Provide the (x, y) coordinate of the cell's center where the given text is located.  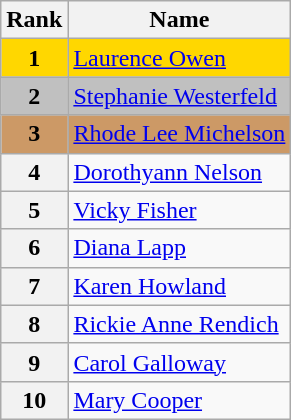
8 (34, 324)
Mary Cooper (180, 400)
9 (34, 362)
Stephanie Westerfeld (180, 96)
Rank (34, 20)
Dorothyann Nelson (180, 172)
Karen Howland (180, 286)
5 (34, 210)
3 (34, 134)
7 (34, 286)
Carol Galloway (180, 362)
Rickie Anne Rendich (180, 324)
Laurence Owen (180, 58)
10 (34, 400)
4 (34, 172)
1 (34, 58)
Diana Lapp (180, 248)
Name (180, 20)
6 (34, 248)
Vicky Fisher (180, 210)
2 (34, 96)
Rhode Lee Michelson (180, 134)
